Return the (x, y) coordinate for the center point of the cell that contains the specified text.  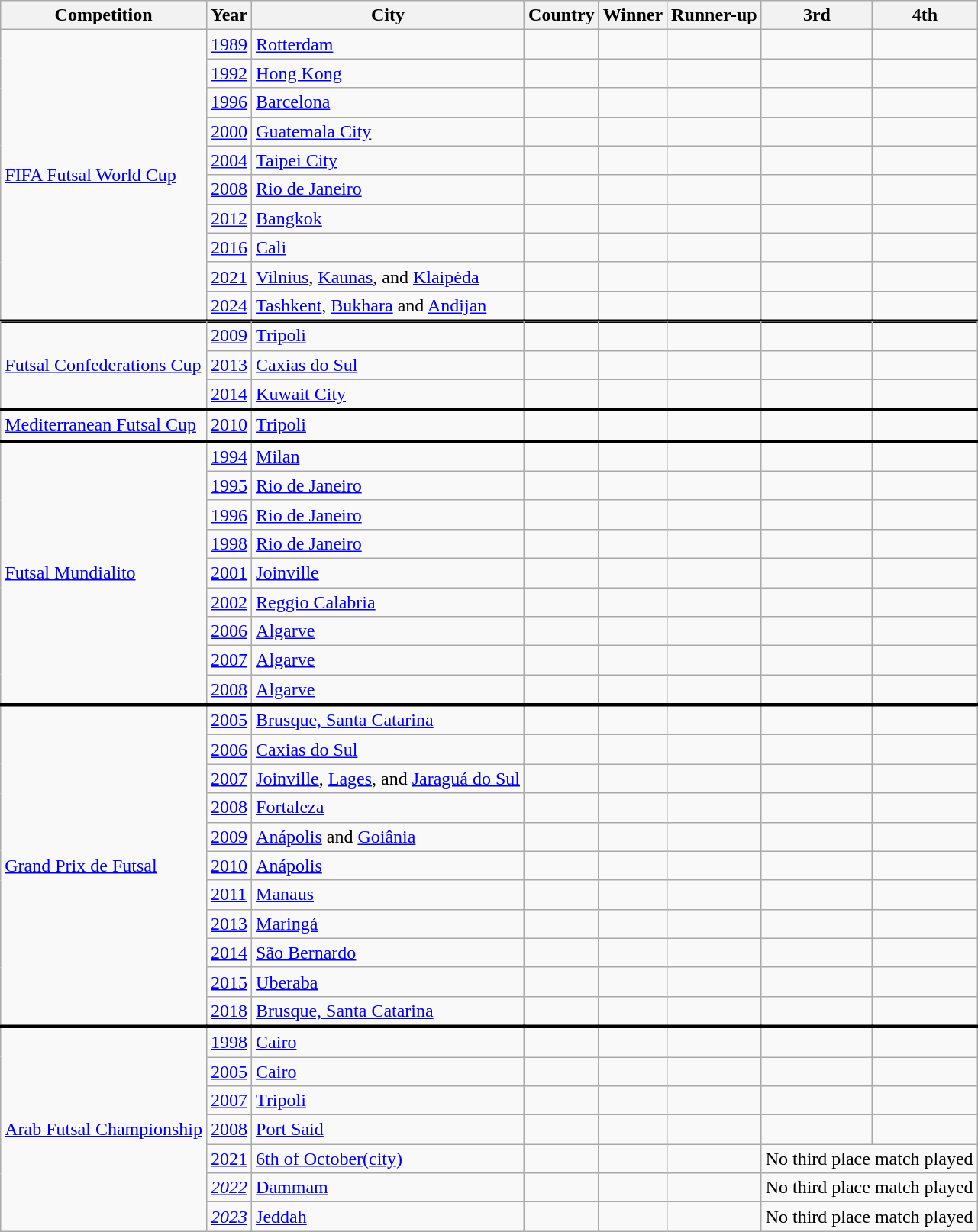
Arab Futsal Championship (104, 1129)
Country (562, 15)
Milan (388, 456)
São Bernardo (388, 953)
2012 (229, 218)
6th of October(city) (388, 1159)
1995 (229, 485)
Tashkent, Bukhara and Andijan (388, 306)
Port Said (388, 1130)
City (388, 15)
Mediterranean Futsal Cup (104, 426)
Anápolis (388, 866)
2015 (229, 982)
Manaus (388, 895)
Bangkok (388, 218)
2024 (229, 306)
Guatemala City (388, 131)
Taipei City (388, 160)
Rotterdam (388, 44)
FIFA Futsal World Cup (104, 176)
Winner (632, 15)
Grand Prix de Futsal (104, 866)
Joinville, Lages, and Jaraguá do Sul (388, 779)
2018 (229, 1011)
2016 (229, 247)
Cali (388, 247)
2011 (229, 895)
Reggio Calabria (388, 602)
Barcelona (388, 102)
Vilnius, Kaunas, and Klaipėda (388, 276)
2000 (229, 131)
3rd (817, 15)
4th (925, 15)
Kuwait City (388, 395)
Competition (104, 15)
Fortaleza (388, 808)
Futsal Confederations Cup (104, 366)
Joinville (388, 572)
2002 (229, 602)
Runner-up (715, 15)
2023 (229, 1217)
Futsal Mundialito (104, 573)
2001 (229, 572)
Uberaba (388, 982)
1992 (229, 73)
1994 (229, 456)
Anápolis and Goiânia (388, 837)
Maringá (388, 924)
Jeddah (388, 1217)
2022 (229, 1188)
Hong Kong (388, 73)
2004 (229, 160)
1989 (229, 44)
Year (229, 15)
Dammam (388, 1188)
